Detect which cell encompasses the target text, then output its [X, Y] center coordinate. 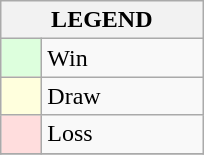
Draw [122, 96]
Loss [122, 134]
LEGEND [102, 20]
Win [122, 58]
